Return (x, y) of the center of cell containing provided text 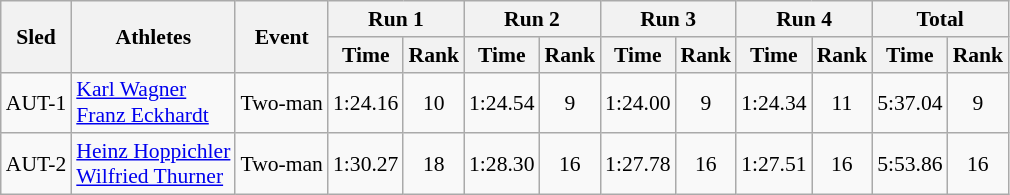
AUT-1 (36, 102)
1:27.78 (638, 164)
AUT-2 (36, 164)
1:28.30 (502, 164)
1:24.16 (366, 102)
1:27.51 (774, 164)
11 (842, 102)
1:24.54 (502, 102)
Heinz HoppichlerWilfried Thurner (153, 164)
5:53.86 (910, 164)
1:30.27 (366, 164)
Run 1 (396, 19)
1:24.00 (638, 102)
10 (434, 102)
Run 4 (804, 19)
Event (282, 36)
1:24.34 (774, 102)
Karl WagnerFranz Eckhardt (153, 102)
Athletes (153, 36)
Run 2 (532, 19)
Total (940, 19)
5:37.04 (910, 102)
Sled (36, 36)
Run 3 (668, 19)
18 (434, 164)
